Find where the given text appears and provide that cell's center as (x, y) coordinate. 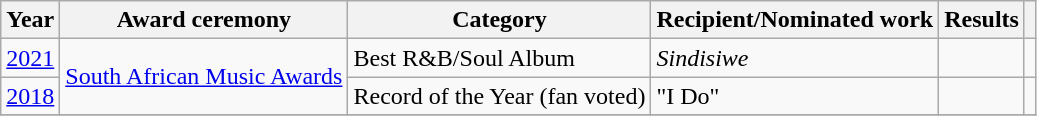
Year (30, 20)
Award ceremony (204, 20)
Recipient/Nominated work (795, 20)
Best R&B/Soul Album (500, 58)
Record of the Year (fan voted) (500, 96)
2021 (30, 58)
Category (500, 20)
Sindisiwe (795, 58)
South African Music Awards (204, 77)
"I Do" (795, 96)
Results (982, 20)
2018 (30, 96)
